From the cell containing the given text, extract its center point as (x, y) coordinate. 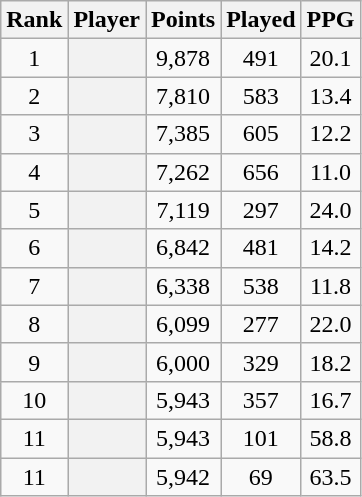
4 (34, 172)
22.0 (330, 324)
7,119 (184, 210)
491 (261, 58)
6,338 (184, 286)
11.0 (330, 172)
6,099 (184, 324)
2 (34, 96)
583 (261, 96)
6 (34, 248)
24.0 (330, 210)
3 (34, 134)
13.4 (330, 96)
297 (261, 210)
16.7 (330, 400)
9,878 (184, 58)
Played (261, 20)
6,000 (184, 362)
605 (261, 134)
5 (34, 210)
12.2 (330, 134)
PPG (330, 20)
63.5 (330, 477)
329 (261, 362)
7,385 (184, 134)
Rank (34, 20)
10 (34, 400)
9 (34, 362)
Points (184, 20)
18.2 (330, 362)
11.8 (330, 286)
656 (261, 172)
277 (261, 324)
6,842 (184, 248)
5,942 (184, 477)
538 (261, 286)
1 (34, 58)
101 (261, 438)
69 (261, 477)
8 (34, 324)
7,810 (184, 96)
7 (34, 286)
14.2 (330, 248)
7,262 (184, 172)
Player (107, 20)
481 (261, 248)
357 (261, 400)
58.8 (330, 438)
20.1 (330, 58)
